For the text-containing cell, return its midpoint in (x, y) coordinate format. 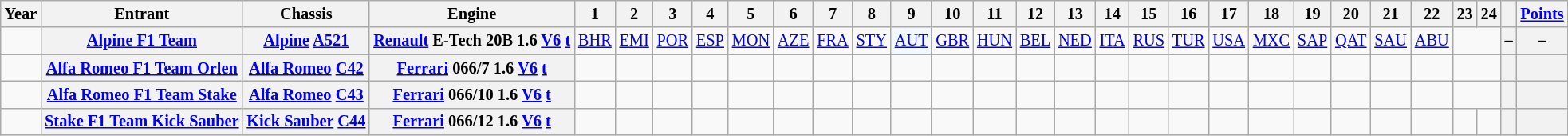
Alpine F1 Team (142, 41)
20 (1351, 14)
Chassis (306, 14)
FRA (833, 41)
3 (673, 14)
EMI (635, 41)
15 (1148, 14)
Alfa Romeo C43 (306, 94)
BEL (1035, 41)
7 (833, 14)
AUT (912, 41)
11 (995, 14)
21 (1390, 14)
Alfa Romeo C42 (306, 68)
18 (1271, 14)
POR (673, 41)
GBR (952, 41)
Ferrari 066/12 1.6 V6 t (472, 122)
Kick Sauber C44 (306, 122)
Alfa Romeo F1 Team Orlen (142, 68)
MON (751, 41)
ITA (1113, 41)
Ferrari 066/7 1.6 V6 t (472, 68)
14 (1113, 14)
MXC (1271, 41)
BHR (595, 41)
6 (793, 14)
ABU (1432, 41)
9 (912, 14)
Stake F1 Team Kick Sauber (142, 122)
Alfa Romeo F1 Team Stake (142, 94)
12 (1035, 14)
16 (1188, 14)
STY (872, 41)
4 (710, 14)
Entrant (142, 14)
23 (1465, 14)
5 (751, 14)
NED (1075, 41)
1 (595, 14)
Engine (472, 14)
SAU (1390, 41)
Ferrari 066/10 1.6 V6 t (472, 94)
Points (1542, 14)
AZE (793, 41)
USA (1228, 41)
8 (872, 14)
24 (1489, 14)
Alpine A521 (306, 41)
TUR (1188, 41)
19 (1313, 14)
SAP (1313, 41)
Year (21, 14)
Renault E-Tech 20B 1.6 V6 t (472, 41)
ESP (710, 41)
10 (952, 14)
RUS (1148, 41)
QAT (1351, 41)
HUN (995, 41)
22 (1432, 14)
13 (1075, 14)
2 (635, 14)
17 (1228, 14)
